Capture the cell that displays the provided text and extract its [x, y] central coordinate. 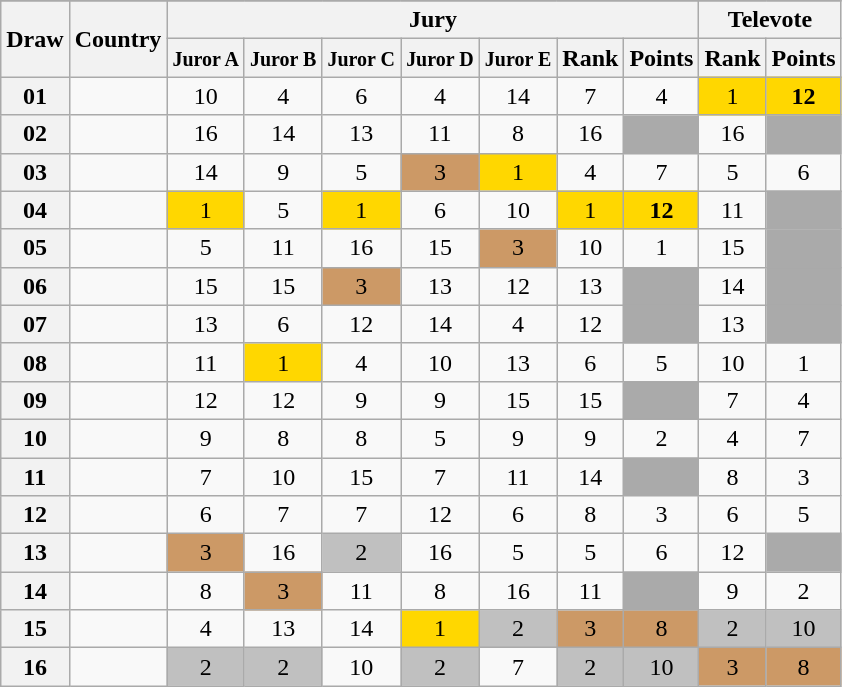
08 [35, 362]
05 [35, 248]
Jury [433, 20]
Juror D [440, 58]
Draw [35, 39]
04 [35, 210]
Juror A [206, 58]
01 [35, 96]
07 [35, 324]
09 [35, 400]
Juror B [283, 58]
Juror E [518, 58]
03 [35, 172]
02 [35, 134]
Country [118, 39]
Juror C [362, 58]
06 [35, 286]
Televote [770, 20]
